Identify which cell holds the provided text, then report its [x, y] central coordinate. 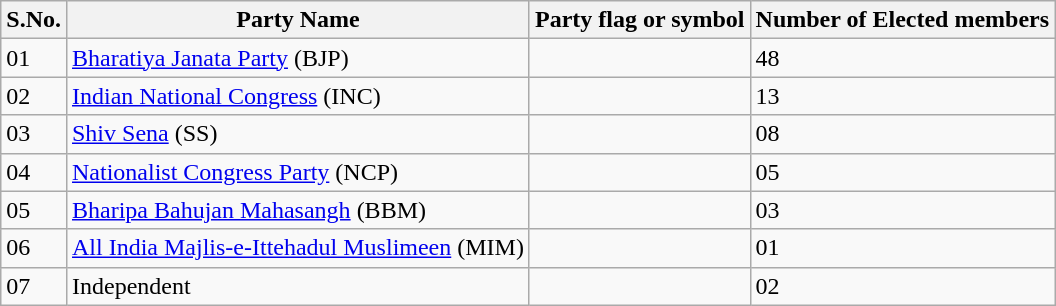
04 [34, 172]
S.No. [34, 20]
13 [902, 96]
06 [34, 248]
08 [902, 134]
Shiv Sena (SS) [298, 134]
48 [902, 58]
Nationalist Congress Party (NCP) [298, 172]
07 [34, 286]
All India Majlis-e-Ittehadul Muslimeen (MIM) [298, 248]
Number of Elected members [902, 20]
Party Name [298, 20]
Bharipa Bahujan Mahasangh (BBM) [298, 210]
Indian National Congress (INC) [298, 96]
Bharatiya Janata Party (BJP) [298, 58]
Party flag or symbol [640, 20]
Independent [298, 286]
